Pinpoint the cell where the given text exists, returning its (x, y) midpoint coordinate. 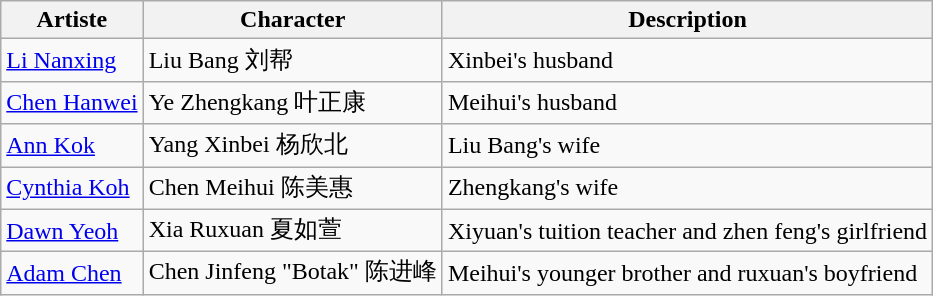
Ann Kok (72, 146)
Description (687, 20)
Yang Xinbei 杨欣北 (292, 146)
Meihui's husband (687, 102)
Chen Hanwei (72, 102)
Zhengkang's wife (687, 188)
Xia Ruxuan 夏如萱 (292, 230)
Liu Bang's wife (687, 146)
Cynthia Koh (72, 188)
Artiste (72, 20)
Meihui's younger brother and ruxuan's boyfriend (687, 274)
Character (292, 20)
Dawn Yeoh (72, 230)
Xinbei's husband (687, 60)
Chen Jinfeng "Botak" 陈进峰 (292, 274)
Li Nanxing (72, 60)
Liu Bang 刘帮 (292, 60)
Adam Chen (72, 274)
Xiyuan's tuition teacher and zhen feng's girlfriend (687, 230)
Chen Meihui 陈美惠 (292, 188)
Ye Zhengkang 叶正康 (292, 102)
